Scan for the cell matching the given text and deliver its [x, y] coordinate at center. 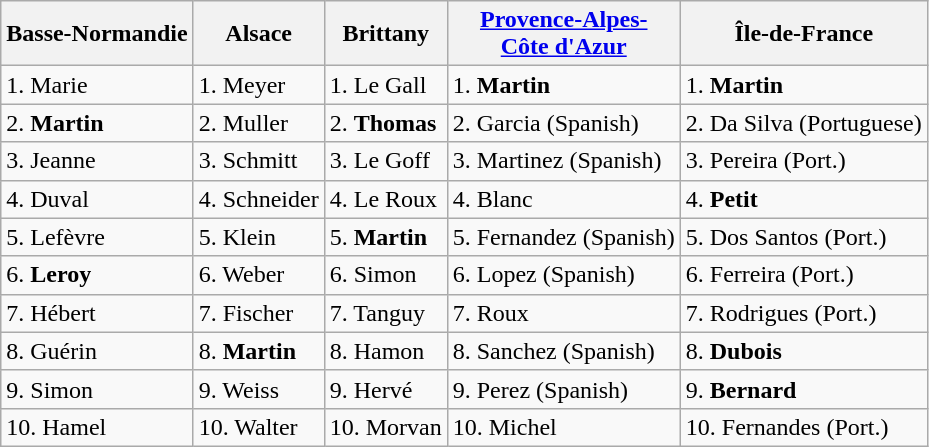
9. Simon [97, 389]
10. Hamel [97, 427]
Brittany [386, 34]
3. Martinez (Spanish) [564, 161]
6. Weber [258, 275]
5. Dos Santos (Port.) [804, 237]
8. Dubois [804, 351]
5. Martin [386, 237]
8. Sanchez (Spanish) [564, 351]
10. Walter [258, 427]
10. Fernandes (Port.) [804, 427]
7. Hébert [97, 313]
9. Weiss [258, 389]
5. Klein [258, 237]
7. Tanguy [386, 313]
4. Le Roux [386, 199]
9. Bernard [804, 389]
10. Michel [564, 427]
1. Meyer [258, 85]
7. Rodrigues (Port.) [804, 313]
9. Perez (Spanish) [564, 389]
4. Blanc [564, 199]
2. Muller [258, 123]
8. Hamon [386, 351]
7. Fischer [258, 313]
6. Leroy [97, 275]
6. Lopez (Spanish) [564, 275]
Alsace [258, 34]
4. Duval [97, 199]
6. Simon [386, 275]
Île-de-France [804, 34]
9. Hervé [386, 389]
8. Guérin [97, 351]
3. Schmitt [258, 161]
2. Garcia (Spanish) [564, 123]
10. Morvan [386, 427]
3. Le Goff [386, 161]
4. Petit [804, 199]
3. Jeanne [97, 161]
2. Thomas [386, 123]
5. Lefèvre [97, 237]
2. Martin [97, 123]
1. Marie [97, 85]
Basse-Normandie [97, 34]
3. Pereira (Port.) [804, 161]
6. Ferreira (Port.) [804, 275]
Provence-Alpes-Côte d'Azur [564, 34]
8. Martin [258, 351]
7. Roux [564, 313]
4. Schneider [258, 199]
5. Fernandez (Spanish) [564, 237]
2. Da Silva (Portuguese) [804, 123]
1. Le Gall [386, 85]
